From the cell containing the given text, extract its center point as [x, y] coordinate. 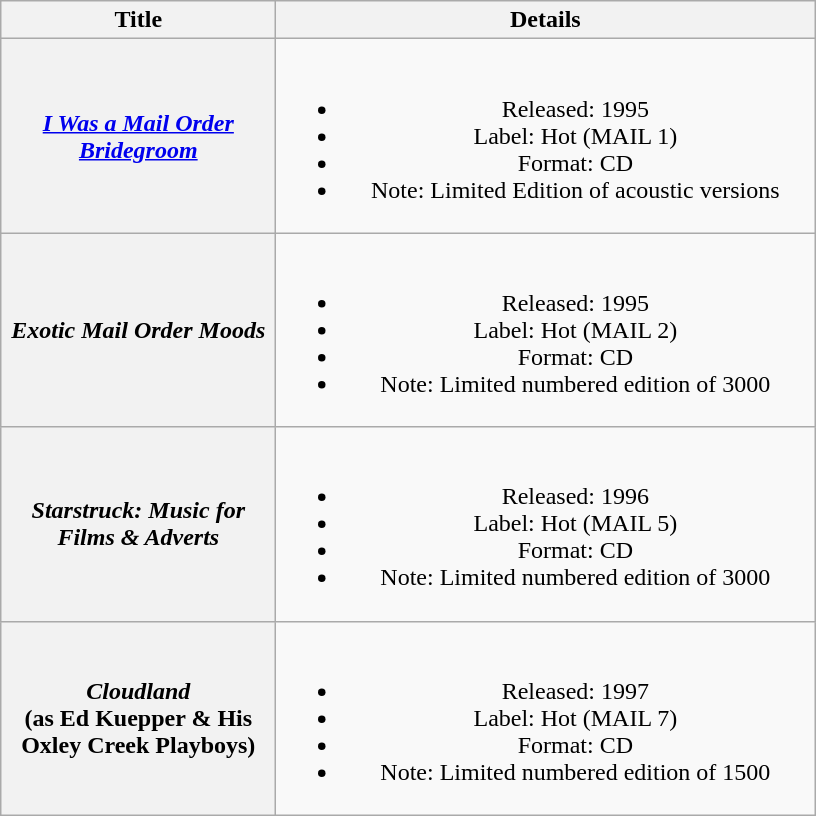
Released: 1995Label: Hot (MAIL 2)Format: CDNote: Limited numbered edition of 3000 [546, 330]
Details [546, 20]
Title [138, 20]
Released: 1996Label: Hot (MAIL 5)Format: CDNote: Limited numbered edition of 3000 [546, 524]
I Was a Mail Order Bridegroom [138, 136]
Released: 1995Label: Hot (MAIL 1)Format: CDNote: Limited Edition of acoustic versions [546, 136]
Cloudland (as Ed Kuepper & His Oxley Creek Playboys) [138, 718]
Exotic Mail Order Moods [138, 330]
Released: 1997Label: Hot (MAIL 7)Format: CDNote: Limited numbered edition of 1500 [546, 718]
Starstruck: Music for Films & Adverts [138, 524]
